Capture the cell that displays the provided text and extract its (X, Y) central coordinate. 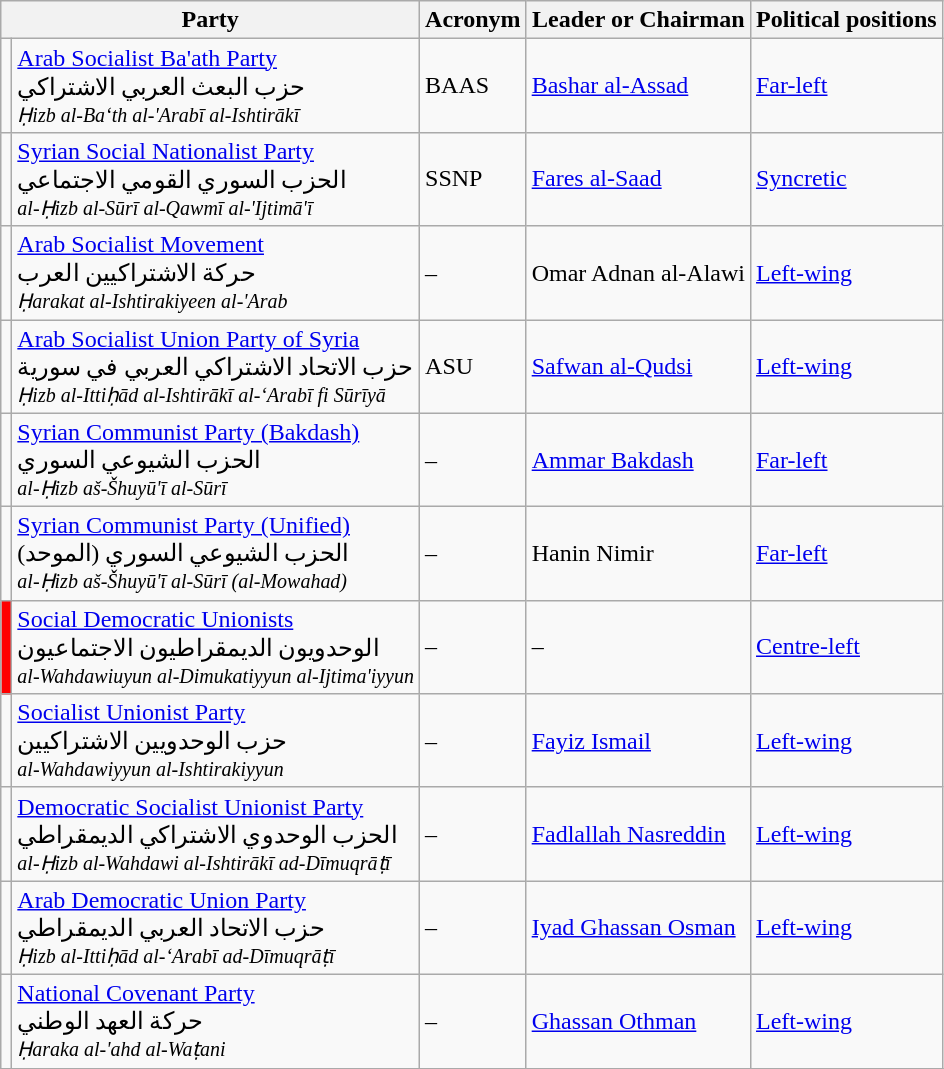
Social Democratic Unionistsالوحدويون الديمقراطيون الاجتماعيونal-Wahdawiuyun al-Dimukatiyyun al-Ijtima'iyyun (216, 647)
BAAS (474, 86)
Fayiz Ismail (638, 741)
Iyad Ghassan Osman (638, 928)
Socialist Unionist Partyحزب الوحدويين الاشتراكيينal-Wahdawiyyun al-Ishtirakiyyun (216, 741)
Syncretic (846, 179)
Acronym (474, 20)
Syrian Social Nationalist Partyالحزب السوري القومي الاجتماعيal-Ḥizb al-Sūrī al-Qawmī al-'Ijtimā'ī (216, 179)
Democratic Socialist Unionist Partyالحزب الوحدوي الاشتراكي الديمقراطيal-Ḥizb al-Wahdawi al-Ishtirākī ad-Dīmuqrāṭī (216, 834)
Bashar al-Assad (638, 86)
Safwan al-Qudsi (638, 367)
Leader or Chairman (638, 20)
Hanin Nimir (638, 554)
Fares al-Saad (638, 179)
Omar Adnan al-Alawi (638, 273)
Arab Socialist Ba'ath Partyحزب البعث العربي الاشتراكيḤizb al-Ba‘th al-'Arabī al-Ishtirākī (216, 86)
Arab Socialist Union Party of Syriaحزب الاتحاد الاشتراكي العربي في سوريةḤizb al-Ittiḥād al-Ishtirākī al-‘Arabī fi Sūrīyā (216, 367)
ASU (474, 367)
Arab Democratic Union Partyحزب الاتحاد العربي الديمقراطيḤizb al-Ittiḥād al-‘Arabī ad-Dīmuqrāṭī (216, 928)
Fadlallah Nasreddin (638, 834)
Arab Socialist Movementحركة الاشتراكيين العربḤarakat al-Ishtirakiyeen al-'Arab (216, 273)
Centre-left (846, 647)
SSNP (474, 179)
Ghassan Othman (638, 1021)
Party (210, 20)
Ammar Bakdash (638, 460)
Political positions (846, 20)
Syrian Communist Party (Bakdash)الحزب الشيوعي السوريal-Ḥizb aš-Šhuyū'ī al-Sūrī (216, 460)
National Covenant Partyحركة العهد الوطنيḤaraka al-'ahd al-Waṭani (216, 1021)
Syrian Communist Party (Unified)الحزب الشيوعي السوري (الموحد)al-Ḥizb aš-Šhuyū'ī al-Sūrī (al-Mowahad) (216, 554)
